Provide the (X, Y) coordinate of the cell's center where the given text is located.  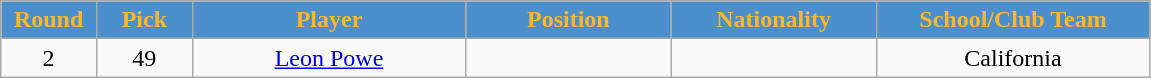
2 (49, 58)
Round (49, 20)
Nationality (774, 20)
Player (329, 20)
49 (144, 58)
Position (568, 20)
School/Club Team (1013, 20)
California (1013, 58)
Pick (144, 20)
Leon Powe (329, 58)
